Search for the cell housing the specified text and yield its (x, y) center coordinate. 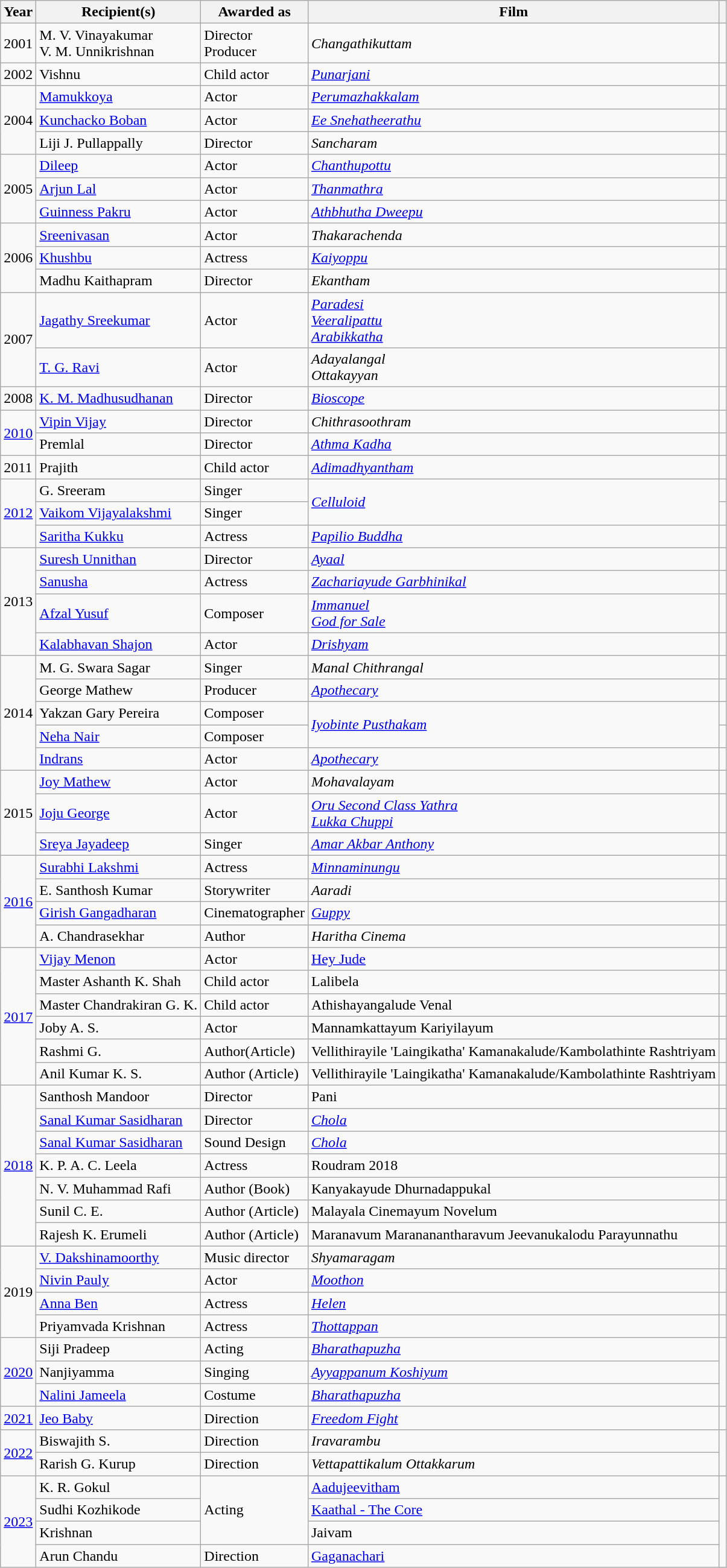
ImmanuelGod for Sale (513, 613)
Helen (513, 1303)
2006 (18, 258)
Recipient(s) (118, 12)
2002 (18, 74)
Jagathy Sreekumar (118, 320)
Film (513, 12)
Kanyakayude Dhurnadappukal (513, 1189)
Madhu Kaithapram (118, 280)
2014 (18, 713)
Anna Ben (118, 1303)
Liji J. Pullappally (118, 143)
Manal Chithrangal (513, 667)
Bioscope (513, 399)
Jaivam (513, 1533)
2005 (18, 189)
Neha Nair (118, 736)
Jeo Baby (118, 1418)
Vijay Menon (118, 959)
Sudhi Kozhikode (118, 1510)
Cinematographer (255, 913)
2007 (18, 339)
Iyobinte Pusthakam (513, 724)
Ayaal (513, 559)
Pani (513, 1096)
Yakzan Gary Pereira (118, 713)
Thanmathra (513, 189)
Dileep (118, 166)
Producer (255, 690)
Roudram 2018 (513, 1166)
Thakarachenda (513, 235)
Sreenivasan (118, 235)
Year (18, 12)
Siji Pradeep (118, 1349)
Krishnan (118, 1533)
2013 (18, 602)
2001 (18, 43)
Drishyam (513, 644)
Awarded as (255, 12)
Haritha Cinema (513, 936)
Zachariayude Garbhinikal (513, 582)
Mohavalayam (513, 782)
2015 (18, 813)
V. Dakshinamoorthy (118, 1257)
2004 (18, 120)
Aadujeevitham (513, 1487)
Priyamvada Krishnan (118, 1326)
N. V. Muhammad Rafi (118, 1189)
Singing (255, 1372)
A. Chandrasekhar (118, 936)
Vipin Vijay (118, 422)
K. M. Madhusudhanan (118, 399)
Athbhutha Dweepu (513, 212)
Malayala Cinemayum Novelum (513, 1212)
Author(Article) (255, 1051)
Surabhi Lakshmi (118, 867)
Adimadhyantham (513, 467)
Girish Gangadharan (118, 913)
Arun Chandu (118, 1556)
Sancharam (513, 143)
M. V. VinayakumarV. M. Unnikrishnan (118, 43)
2018 (18, 1165)
Saritha Kukku (118, 536)
Rajesh K. Erumeli (118, 1234)
Music director (255, 1257)
Oru Second Class YathraLukka Chuppi (513, 813)
Rarish G. Kurup (118, 1464)
Chanthupottu (513, 166)
Athma Kadha (513, 444)
George Mathew (118, 690)
Anil Kumar K. S. (118, 1073)
Guinness Pakru (118, 212)
Sound Design (255, 1143)
2017 (18, 1016)
Joju George (118, 813)
Moothon (513, 1280)
Minnaminungu (513, 867)
Vaikom Vijayalakshmi (118, 513)
Rashmi G. (118, 1051)
Sreya Jayadeep (118, 844)
2012 (18, 513)
2023 (18, 1521)
Amar Akbar Anthony (513, 844)
Vettapattikalum Ottakkarum (513, 1464)
Afzal Yusuf (118, 613)
Athishayangalude Venal (513, 1005)
Ekantham (513, 280)
Santhosh Mandoor (118, 1096)
Aaradi (513, 890)
Khushbu (118, 258)
Hey Jude (513, 959)
K. R. Gokul (118, 1487)
Author (255, 936)
Papilio Buddha (513, 536)
Iravarambu (513, 1441)
Lalibela (513, 982)
Joy Mathew (118, 782)
2008 (18, 399)
Ee Snehatheerathu (513, 120)
Storywriter (255, 890)
Gaganachari (513, 1556)
Nivin Pauly (118, 1280)
2020 (18, 1372)
Mannamkattayum Kariyilayum (513, 1028)
2011 (18, 467)
Shyamaragam (513, 1257)
K. P. A. C. Leela (118, 1166)
Changathikuttam (513, 43)
Nanjiyamma (118, 1372)
2019 (18, 1292)
Mamukkoya (118, 97)
Indrans (118, 759)
Arjun Lal (118, 189)
M. G. Swara Sagar (118, 667)
T. G. Ravi (118, 368)
2021 (18, 1418)
Vishnu (118, 74)
ParadesiVeeralipattuArabikkatha (513, 320)
AdayalangalOttakayyan (513, 368)
Perumazhakkalam (513, 97)
2022 (18, 1452)
Joby A. S. (118, 1028)
Nalini Jameela (118, 1395)
Thottappan (513, 1326)
Master Ashanth K. Shah (118, 982)
2010 (18, 433)
Premlal (118, 444)
Guppy (513, 913)
Biswajith S. (118, 1441)
DirectorProducer (255, 43)
Kalabhavan Shajon (118, 644)
Master Chandrakiran G. K. (118, 1005)
G. Sreeram (118, 490)
Costume (255, 1395)
Sunil C. E. (118, 1212)
Kaathal - The Core (513, 1510)
E. Santhosh Kumar (118, 890)
Punarjani (513, 74)
Celluloid (513, 502)
Sanusha (118, 582)
Ayyappanum Koshiyum (513, 1372)
Chithrasoothram (513, 422)
2016 (18, 902)
Kunchacko Boban (118, 120)
Maranavum Marananantharavum Jeevanukalodu Parayunnathu (513, 1234)
Kaiyoppu (513, 258)
Prajith (118, 467)
Suresh Unnithan (118, 559)
Author (Book) (255, 1189)
Freedom Fight (513, 1418)
